Detect which cell encompasses the target text, then output its (X, Y) center coordinate. 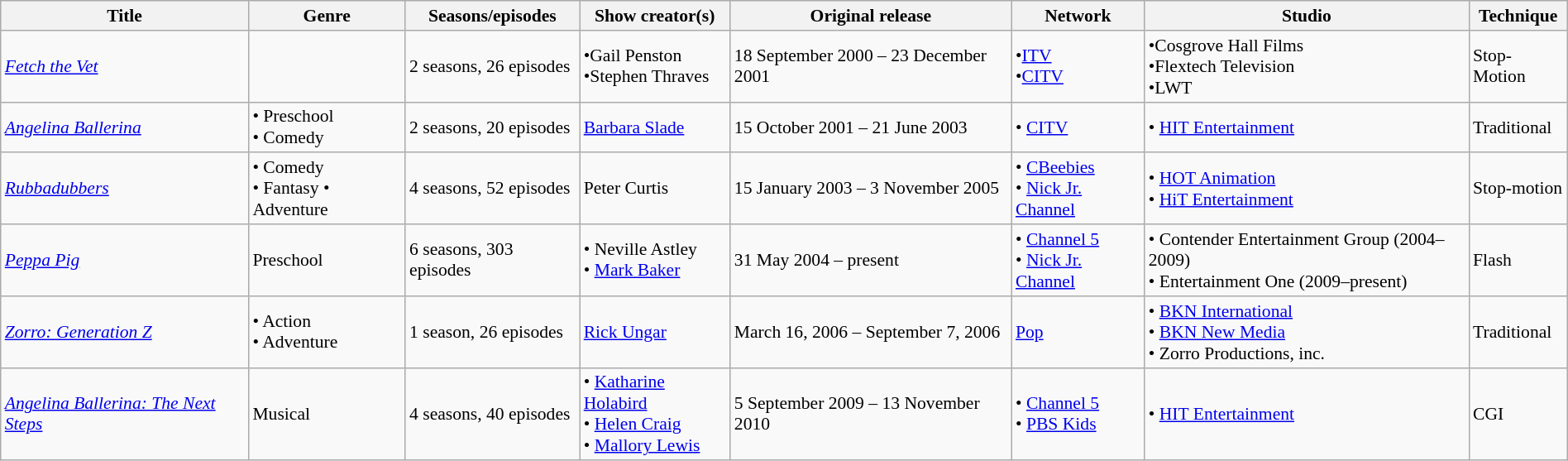
15 October 2001 – 21 June 2003 (871, 127)
Peppa Pig (125, 260)
March 16, 2006 – September 7, 2006 (871, 333)
Rubbadubbers (125, 189)
• Channel 5 • PBS Kids (1078, 414)
Genre (327, 16)
4 seasons, 40 episodes (493, 414)
Fetch the Vet (125, 66)
Zorro: Generation Z (125, 333)
Preschool (327, 260)
• CBeebies• Nick Jr. Channel (1078, 189)
Musical (327, 414)
2 seasons, 26 episodes (493, 66)
Flash (1518, 260)
Angelina Ballerina (125, 127)
•ITV•CITV (1078, 66)
• Action • Adventure (327, 333)
Technique (1518, 16)
• Channel 5• Nick Jr. Channel (1078, 260)
6 seasons, 303 episodes (493, 260)
Stop-motion (1518, 189)
Show creator(s) (655, 16)
5 September 2009 – 13 November 2010 (871, 414)
• Neville Astley• Mark Baker (655, 260)
Original release (871, 16)
• CITV (1078, 127)
Angelina Ballerina: The Next Steps (125, 414)
15 January 2003 – 3 November 2005 (871, 189)
Barbara Slade (655, 127)
• Comedy • Fantasy • Adventure (327, 189)
1 season, 26 episodes (493, 333)
31 May 2004 – present (871, 260)
• HOT Animation • HiT Entertainment (1307, 189)
Peter Curtis (655, 189)
• BKN International • BKN New Media • Zorro Productions, inc. (1307, 333)
•Gail Penston •Stephen Thraves (655, 66)
18 September 2000 – 23 December 2001 (871, 66)
•Cosgrove Hall Films •Flextech Television•LWT (1307, 66)
• Contender Entertainment Group (2004–2009)• Entertainment One (2009–present) (1307, 260)
Stop-Motion (1518, 66)
• Preschool • Comedy (327, 127)
Pop (1078, 333)
Seasons/episodes (493, 16)
• Katharine Holabird• Helen Craig• Mallory Lewis (655, 414)
2 seasons, 20 episodes (493, 127)
Rick Ungar (655, 333)
4 seasons, 52 episodes (493, 189)
CGI (1518, 414)
Network (1078, 16)
Title (125, 16)
Studio (1307, 16)
